From the cell containing the given text, extract its center point as [x, y] coordinate. 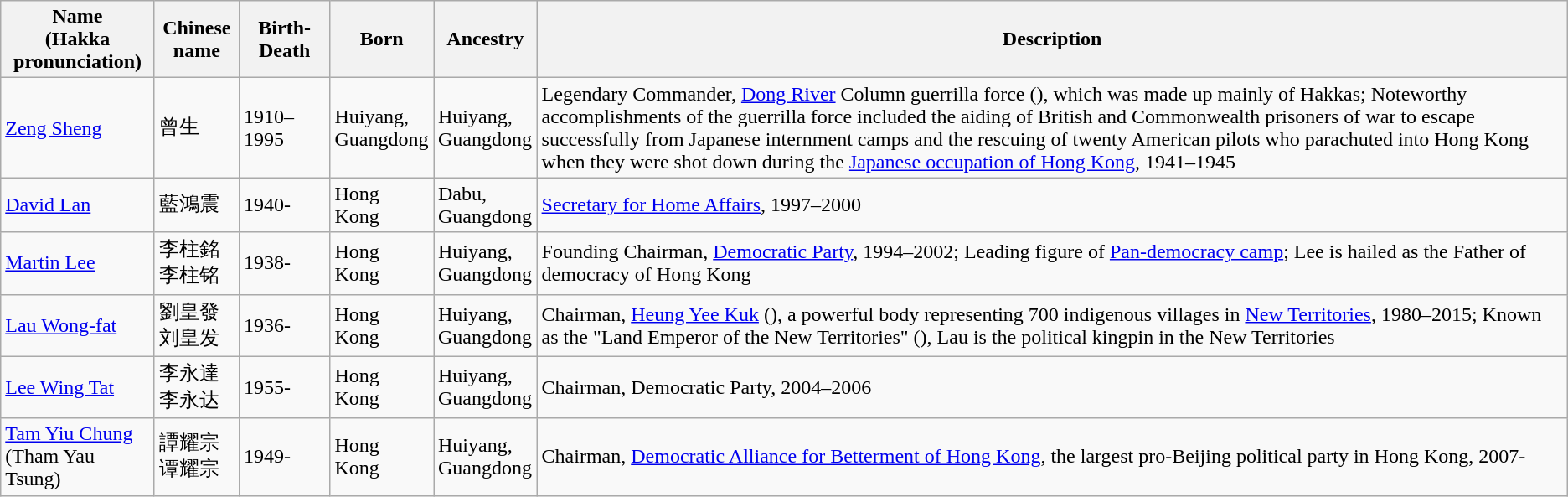
David Lan [78, 204]
Name(Hakka pronunciation) [78, 39]
劉皇發刘皇发 [196, 325]
Founding Chairman, Democratic Party, 1994–2002; Leading figure of Pan-democracy camp; Lee is hailed as the Father of democracy of Hong Kong [1052, 263]
1938- [285, 263]
Chinese name [196, 39]
1940- [285, 204]
Description [1052, 39]
曾生 [196, 127]
Born [382, 39]
Chairman, Democratic Alliance for Betterment of Hong Kong, the largest pro-Beijing political party in Hong Kong, 2007- [1052, 457]
Birth-Death [285, 39]
李永達李永达 [196, 387]
Secretary for Home Affairs, 1997–2000 [1052, 204]
Chairman, Democratic Party, 2004–2006 [1052, 387]
Ancestry [486, 39]
Zeng Sheng [78, 127]
Lau Wong-fat [78, 325]
1936- [285, 325]
Lee Wing Tat [78, 387]
1910–1995 [285, 127]
譚耀宗谭耀宗 [196, 457]
Dabu, Guangdong [486, 204]
1955- [285, 387]
1949- [285, 457]
李柱銘李柱铭 [196, 263]
藍鴻震 [196, 204]
Martin Lee [78, 263]
Tam Yiu Chung(Tham Yau Tsung) [78, 457]
